Locate the cell with the specified text and output its (X, Y) center coordinate. 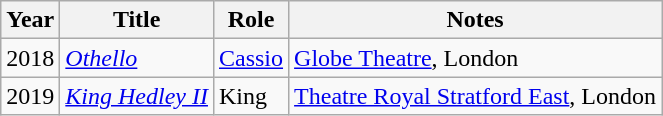
Year (30, 20)
King (250, 96)
Cassio (250, 58)
Role (250, 20)
Othello (137, 58)
Globe Theatre, London (476, 58)
Theatre Royal Stratford East, London (476, 96)
2018 (30, 58)
Title (137, 20)
Notes (476, 20)
2019 (30, 96)
King Hedley II (137, 96)
